Return (x, y) of the center of cell containing provided text 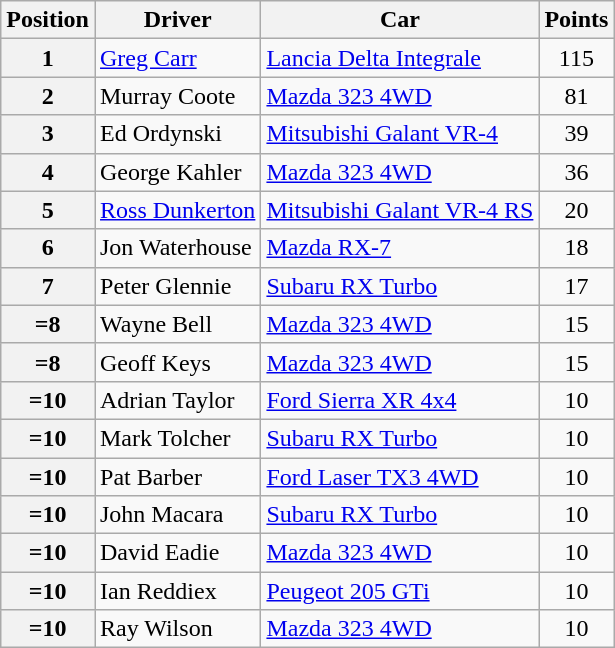
John Macara (177, 515)
Ian Reddiex (177, 591)
Peugeot 205 GTi (400, 591)
17 (576, 286)
20 (576, 210)
Mazda RX-7 (400, 248)
Peter Glennie (177, 286)
6 (48, 248)
Ed Ordynski (177, 134)
Position (48, 20)
36 (576, 172)
Mitsubishi Galant VR-4 (400, 134)
Wayne Bell (177, 324)
18 (576, 248)
Ford Laser TX3 4WD (400, 477)
David Eadie (177, 553)
Mitsubishi Galant VR-4 RS (400, 210)
George Kahler (177, 172)
Jon Waterhouse (177, 248)
115 (576, 58)
Adrian Taylor (177, 400)
Mark Tolcher (177, 438)
Ray Wilson (177, 629)
81 (576, 96)
39 (576, 134)
Lancia Delta Integrale (400, 58)
Points (576, 20)
2 (48, 96)
7 (48, 286)
Car (400, 20)
Pat Barber (177, 477)
Ford Sierra XR 4x4 (400, 400)
3 (48, 134)
5 (48, 210)
Geoff Keys (177, 362)
Driver (177, 20)
4 (48, 172)
Ross Dunkerton (177, 210)
Greg Carr (177, 58)
Murray Coote (177, 96)
1 (48, 58)
